Output the [x, y] coordinate of the center of the cell containing the given text.  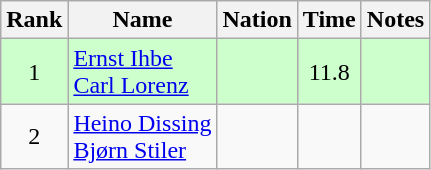
1 [34, 72]
Ernst IhbeCarl Lorenz [142, 72]
Rank [34, 20]
Name [142, 20]
Nation [257, 20]
Time [329, 20]
2 [34, 136]
11.8 [329, 72]
Heino DissingBjørn Stiler [142, 136]
Notes [395, 20]
